Find where the given text appears and provide that cell's center as [x, y] coordinate. 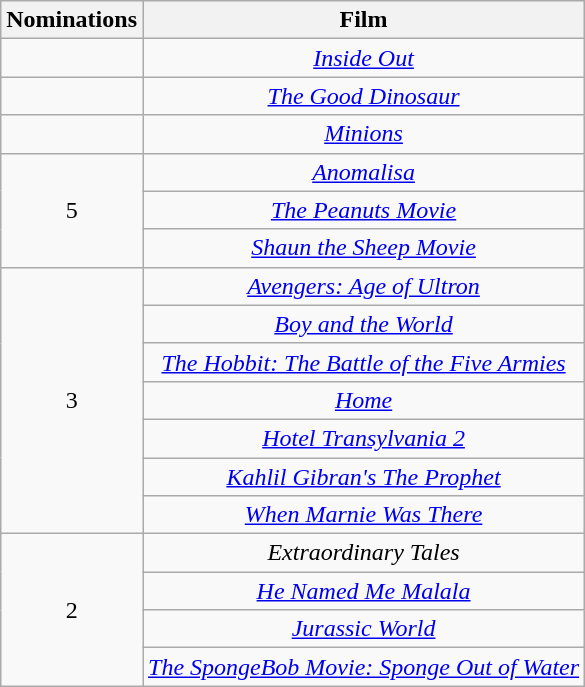
The Peanuts Movie [363, 210]
Boy and the World [363, 324]
3 [72, 400]
Extraordinary Tales [363, 553]
Avengers: Age of Ultron [363, 286]
He Named Me Malala [363, 591]
Inside Out [363, 58]
Anomalisa [363, 172]
When Marnie Was There [363, 515]
Film [363, 20]
Shaun the Sheep Movie [363, 248]
Minions [363, 134]
The Hobbit: The Battle of the Five Armies [363, 362]
5 [72, 210]
Home [363, 400]
Jurassic World [363, 629]
The SpongeBob Movie: Sponge Out of Water [363, 667]
Nominations [72, 20]
Hotel Transylvania 2 [363, 438]
The Good Dinosaur [363, 96]
Kahlil Gibran's The Prophet [363, 477]
2 [72, 610]
